Search for the cell housing the specified text and yield its (x, y) center coordinate. 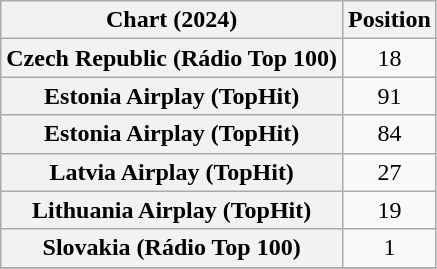
Czech Republic (Rádio Top 100) (172, 58)
Position (390, 20)
Latvia Airplay (TopHit) (172, 172)
27 (390, 172)
91 (390, 96)
84 (390, 134)
18 (390, 58)
Lithuania Airplay (TopHit) (172, 210)
Chart (2024) (172, 20)
Slovakia (Rádio Top 100) (172, 248)
19 (390, 210)
1 (390, 248)
